Capture the cell that displays the provided text and extract its (X, Y) central coordinate. 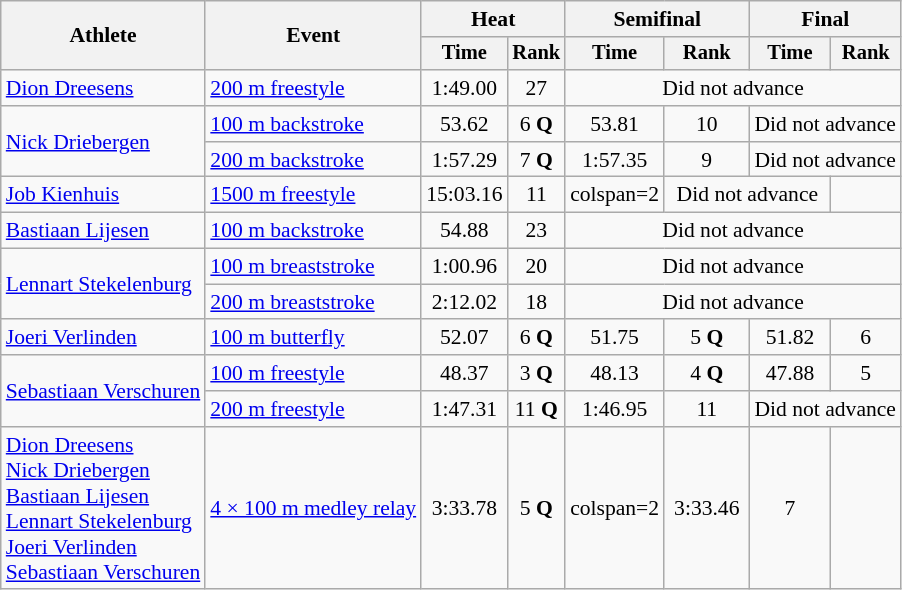
52.07 (464, 338)
53.62 (464, 124)
47.88 (790, 373)
2:12.02 (464, 302)
3:33.46 (706, 508)
51.82 (790, 338)
7 Q (537, 160)
9 (706, 160)
6 (866, 338)
27 (537, 88)
3:33.78 (464, 508)
48.13 (614, 373)
Heat (493, 19)
200 m breaststroke (313, 302)
53.81 (614, 124)
3 Q (537, 373)
Semifinal (657, 19)
11 Q (537, 409)
1:00.96 (464, 267)
1:57.35 (614, 160)
Job Kienhuis (104, 195)
Sebastiaan Verschuren (104, 390)
Event (313, 36)
15:03.16 (464, 195)
7 (790, 508)
4 Q (706, 373)
48.37 (464, 373)
Joeri Verlinden (104, 338)
Nick Driebergen (104, 142)
20 (537, 267)
Dion Dreesens (104, 88)
100 m freestyle (313, 373)
23 (537, 231)
Lennart Stekelenburg (104, 284)
1500 m freestyle (313, 195)
1:57.29 (464, 160)
1:49.00 (464, 88)
5 (866, 373)
10 (706, 124)
Bastiaan Lijesen (104, 231)
100 m breaststroke (313, 267)
51.75 (614, 338)
200 m backstroke (313, 160)
18 (537, 302)
54.88 (464, 231)
Final (825, 19)
1:47.31 (464, 409)
100 m butterfly (313, 338)
4 × 100 m medley relay (313, 508)
Dion DreesensNick DriebergenBastiaan LijesenLennart StekelenburgJoeri VerlindenSebastiaan Verschuren (104, 508)
1:46.95 (614, 409)
Athlete (104, 36)
